Determine the (X, Y) coordinate at the center of the cell enclosing the given text.  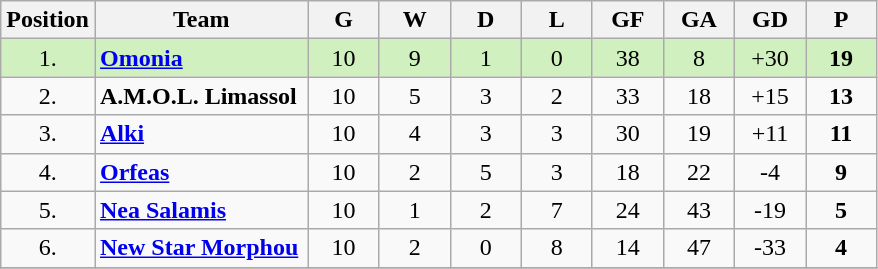
GA (698, 20)
A.M.O.L. Limassol (201, 96)
D (486, 20)
New Star Morphou (201, 248)
Nea Salamis (201, 210)
1. (48, 58)
-33 (770, 248)
38 (628, 58)
24 (628, 210)
4. (48, 172)
+30 (770, 58)
Orfeas (201, 172)
3. (48, 134)
G (344, 20)
5. (48, 210)
13 (842, 96)
P (842, 20)
2. (48, 96)
11 (842, 134)
Alki (201, 134)
+15 (770, 96)
22 (698, 172)
33 (628, 96)
-19 (770, 210)
GF (628, 20)
6. (48, 248)
47 (698, 248)
Position (48, 20)
L (556, 20)
14 (628, 248)
43 (698, 210)
7 (556, 210)
W (414, 20)
+11 (770, 134)
30 (628, 134)
Team (201, 20)
GD (770, 20)
-4 (770, 172)
Omonia (201, 58)
